Capture the cell that displays the provided text and extract its [x, y] central coordinate. 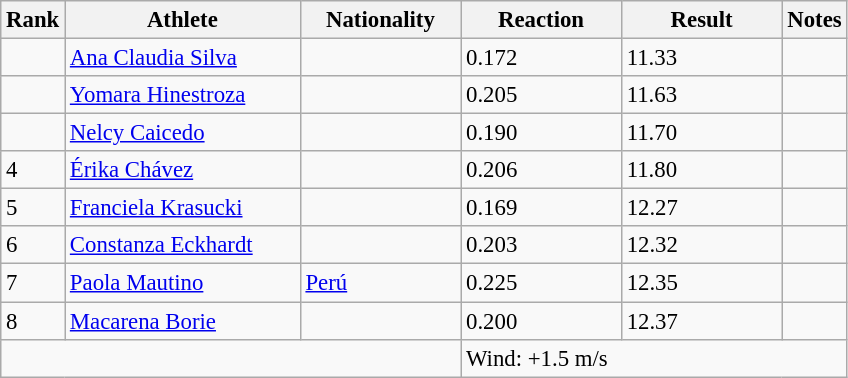
5 [33, 208]
Athlete [183, 20]
Constanza Eckhardt [183, 245]
Rank [33, 20]
Paola Mautino [183, 283]
Yomara Hinestroza [183, 95]
Franciela Krasucki [183, 208]
Notes [814, 20]
11.63 [702, 95]
Nationality [380, 20]
Nelcy Caicedo [183, 133]
7 [33, 283]
11.80 [702, 170]
Perú [380, 283]
11.33 [702, 58]
Macarena Borie [183, 321]
0.200 [542, 321]
0.205 [542, 95]
Érika Chávez [183, 170]
0.206 [542, 170]
12.37 [702, 321]
0.190 [542, 133]
Wind: +1.5 m/s [654, 358]
6 [33, 245]
12.32 [702, 245]
Reaction [542, 20]
Result [702, 20]
Ana Claudia Silva [183, 58]
11.70 [702, 133]
8 [33, 321]
4 [33, 170]
0.172 [542, 58]
12.35 [702, 283]
0.225 [542, 283]
12.27 [702, 208]
0.203 [542, 245]
0.169 [542, 208]
